For the text-containing cell, return its midpoint in (x, y) coordinate format. 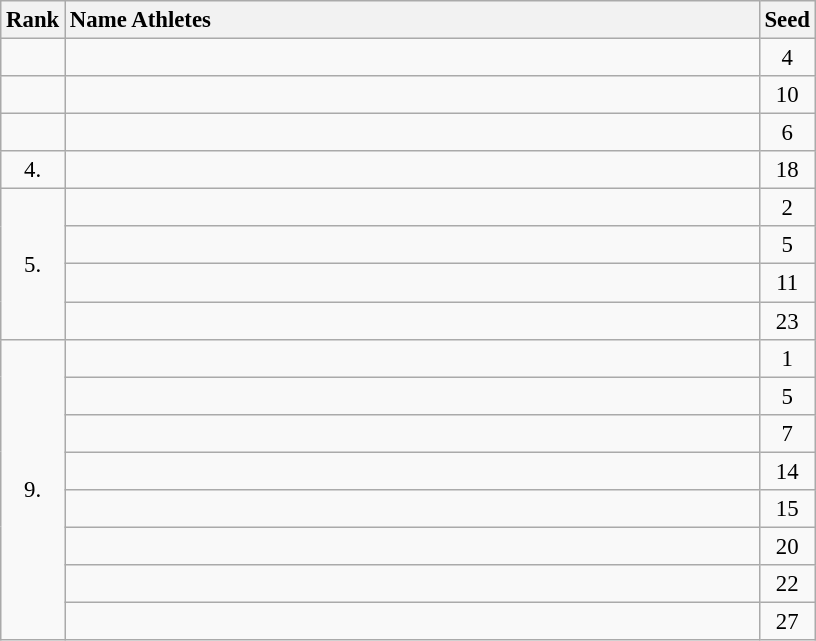
15 (787, 509)
11 (787, 283)
5. (33, 264)
22 (787, 584)
2 (787, 208)
10 (787, 95)
Rank (33, 20)
23 (787, 321)
Seed (787, 20)
Name Athletes (412, 20)
1 (787, 358)
20 (787, 546)
4 (787, 58)
14 (787, 471)
9. (33, 490)
27 (787, 621)
4. (33, 170)
18 (787, 170)
7 (787, 433)
6 (787, 133)
